Determine the (X, Y) coordinate at the center of the cell enclosing the given text.  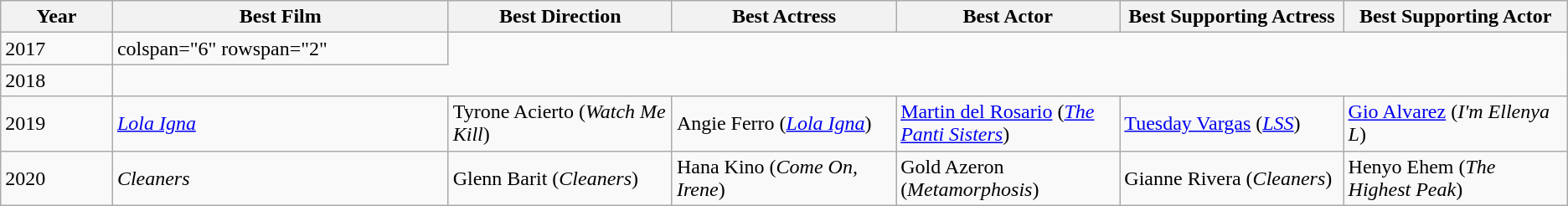
Gianne Rivera (Cleaners) (1231, 178)
Cleaners (280, 178)
Henyo Ehem (The Highest Peak) (1456, 178)
2017 (57, 49)
Best Supporting Actress (1231, 17)
Year (57, 17)
Best Actor (1008, 17)
Tyrone Acierto (Watch Me Kill) (560, 124)
Best Film (280, 17)
Best Supporting Actor (1456, 17)
2020 (57, 178)
2019 (57, 124)
Best Direction (560, 17)
2018 (57, 80)
Hana Kino (Come On, Irene) (784, 178)
Gold Azeron (Metamorphosis) (1008, 178)
Best Actress (784, 17)
Gio Alvarez (I'm Ellenya L) (1456, 124)
Angie Ferro (Lola Igna) (784, 124)
colspan="6" rowspan="2" (280, 49)
Lola Igna (280, 124)
Martin del Rosario (The Panti Sisters) (1008, 124)
Tuesday Vargas (LSS) (1231, 124)
Glenn Barit (Cleaners) (560, 178)
